Identify which cell holds the provided text, then report its (X, Y) central coordinate. 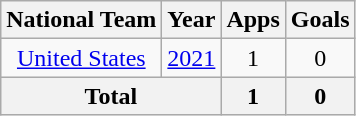
United States (82, 58)
Total (111, 96)
Apps (253, 20)
2021 (192, 58)
National Team (82, 20)
Goals (320, 20)
Year (192, 20)
